Return the [X, Y] coordinate for the center point of the cell that contains the specified text.  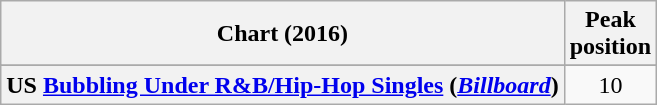
Chart (2016) [282, 34]
10 [610, 85]
Peak position [610, 34]
US Bubbling Under R&B/Hip-Hop Singles (Billboard) [282, 85]
